Extract the [x, y] coordinate from the center of the cell holding the provided text.  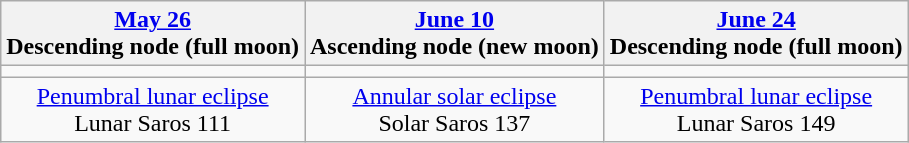
June 24Descending node (full moon) [756, 34]
Annular solar eclipseSolar Saros 137 [454, 110]
Penumbral lunar eclipseLunar Saros 111 [153, 110]
May 26Descending node (full moon) [153, 34]
June 10Ascending node (new moon) [454, 34]
Penumbral lunar eclipseLunar Saros 149 [756, 110]
